Detect which cell encompasses the target text, then output its (x, y) center coordinate. 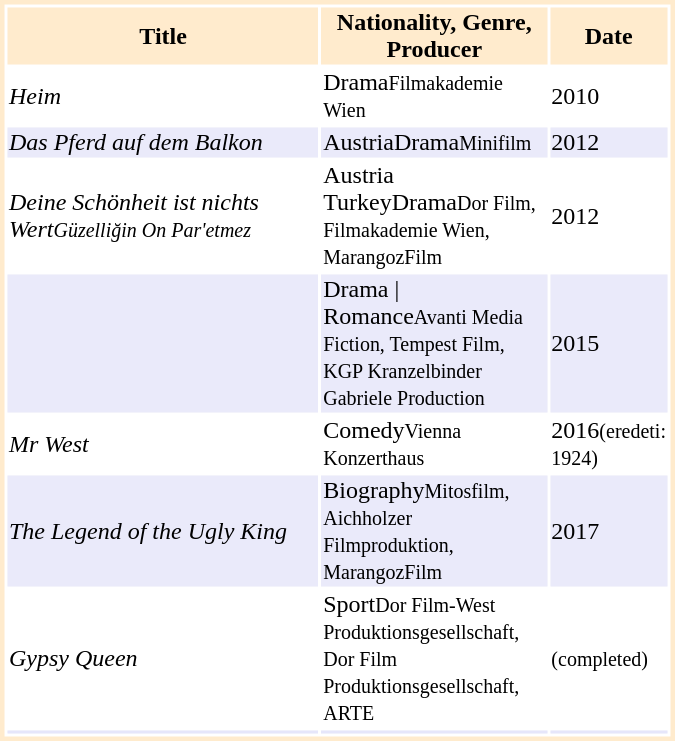
Nationality, Genre, Producer (434, 36)
Austria TurkeyDramaDor Film, Filmakademie Wien, MarangozFilm (434, 216)
Gypsy Queen (164, 659)
2016(eredeti: 1924) (609, 444)
Title (164, 36)
Mr West (164, 444)
SportDor Film-West Produktionsgesellschaft, Dor Film Produktionsgesellschaft, ARTE (434, 659)
BiographyMitosfilm, Aichholzer Filmproduktion, MarangozFilm (434, 532)
Heim (164, 96)
The Legend of the Ugly King (164, 532)
DramaFilmakademie Wien (434, 96)
Date (609, 36)
(completed) (609, 659)
Das Pferd auf dem Balkon (164, 143)
Deine Schönheit ist nichts WertGüzelliğin On Par'etmez (164, 216)
Drama | RomanceAvanti Media Fiction, Tempest Film, KGP Kranzelbinder Gabriele Production (434, 343)
2015 (609, 343)
2017 (609, 532)
AustriaDramaMinifilm (434, 143)
ComedyVienna Konzerthaus (434, 444)
2010 (609, 96)
